Scan for the cell matching the given text and deliver its (X, Y) coordinate at center. 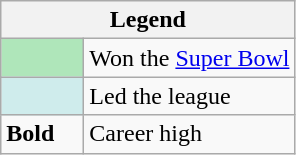
Legend (148, 20)
Career high (190, 134)
Led the league (190, 96)
Won the Super Bowl (190, 58)
Bold (42, 134)
